Capture the cell that displays the provided text and extract its [x, y] central coordinate. 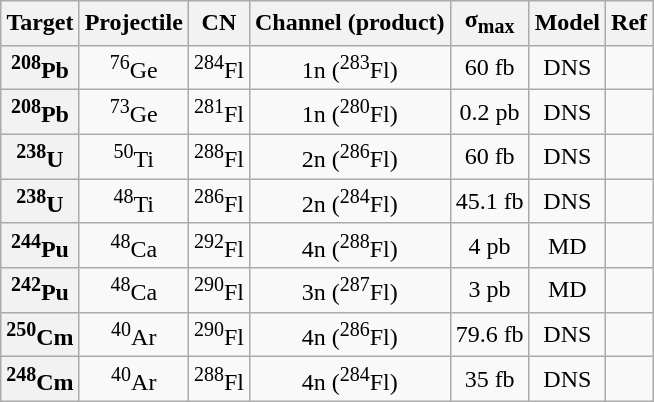
0.2 pb [490, 112]
CN [218, 23]
242Pu [40, 290]
Projectile [134, 23]
35 fb [490, 380]
292Fl [218, 246]
73Ge [134, 112]
286Fl [218, 202]
248Cm [40, 380]
48Ti [134, 202]
3n (287Fl) [350, 290]
250Cm [40, 334]
4n (284Fl) [350, 380]
50Ti [134, 156]
Model [567, 23]
281Fl [218, 112]
244Pu [40, 246]
3 pb [490, 290]
76Ge [134, 68]
2n (286Fl) [350, 156]
1n (283Fl) [350, 68]
284Fl [218, 68]
1n (280Fl) [350, 112]
4n (288Fl) [350, 246]
σmax [490, 23]
45.1 fb [490, 202]
Ref [630, 23]
2n (284Fl) [350, 202]
79.6 fb [490, 334]
Target [40, 23]
4 pb [490, 246]
4n (286Fl) [350, 334]
Channel (product) [350, 23]
